Capture the cell that displays the provided text and extract its (X, Y) central coordinate. 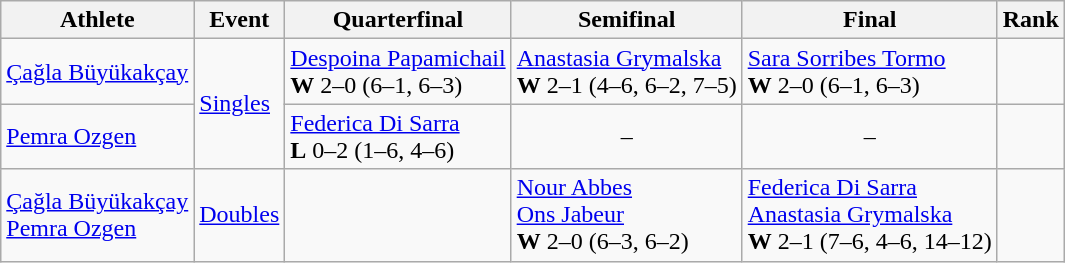
Sara Sorribes Tormo W 2–0 (6–1, 6–3) (870, 72)
Final (870, 20)
Çağla Büyükakçay (98, 72)
Semifinal (626, 20)
Federica Di Sarra Anastasia Grymalska W 2–1 (7–6, 4–6, 14–12) (870, 215)
Çağla Büyükakçay Pemra Ozgen (98, 215)
Athlete (98, 20)
Despoina Papamichail W 2–0 (6–1, 6–3) (398, 72)
Quarterfinal (398, 20)
Federica Di Sarra L 0–2 (1–6, 4–6) (398, 136)
Nour Abbes Ons Jabeur W 2–0 (6–3, 6–2) (626, 215)
Event (240, 20)
Anastasia Grymalska W 2–1 (4–6, 6–2, 7–5) (626, 72)
Singles (240, 104)
Pemra Ozgen (98, 136)
Rank (1030, 20)
Doubles (240, 215)
